Return [x, y] of the center of cell containing provided text 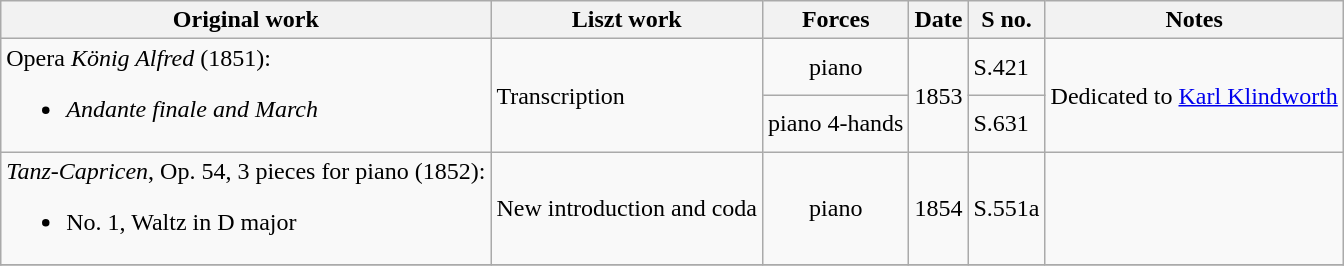
Tanz-Capricen, Op. 54, 3 pieces for piano (1852):No. 1, Waltz in D major [246, 208]
New introduction and coda [627, 208]
Notes [1194, 20]
S.631 [1006, 124]
piano 4-hands [836, 124]
S.421 [1006, 68]
Liszt work [627, 20]
Date [938, 20]
Opera König Alfred (1851):Andante finale and March [246, 96]
Forces [836, 20]
Dedicated to Karl Klindworth [1194, 96]
S.551a [1006, 208]
Original work [246, 20]
S no. [1006, 20]
1853 [938, 96]
1854 [938, 208]
Transcription [627, 96]
